Search for the cell housing the specified text and yield its [x, y] center coordinate. 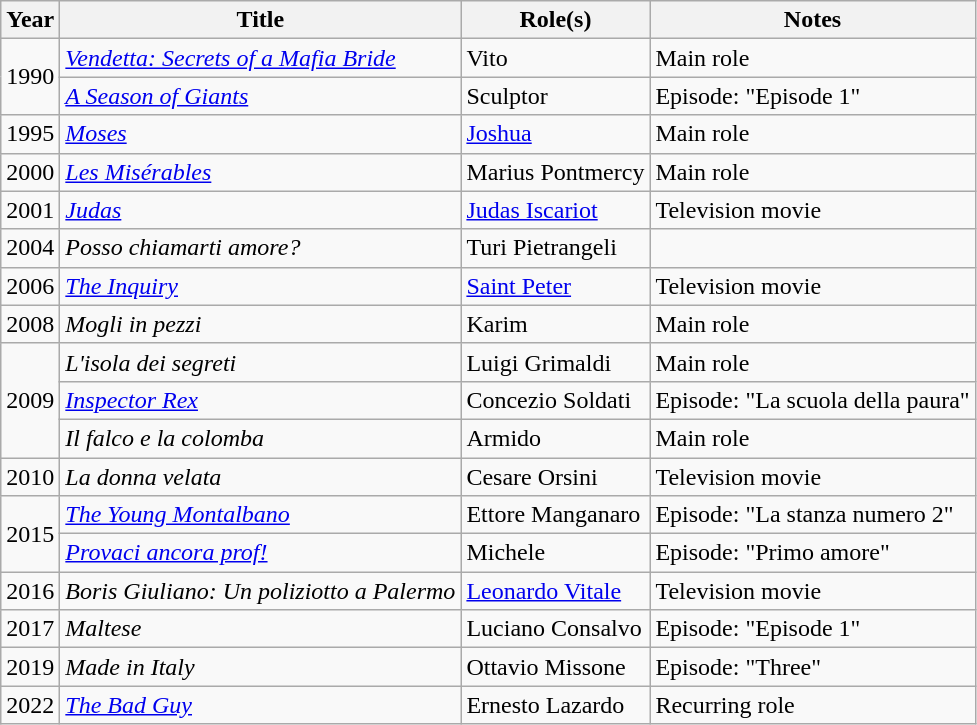
Maltese [260, 629]
2009 [30, 400]
The Young Montalbano [260, 515]
Karim [556, 324]
Leonardo Vitale [556, 591]
Moses [260, 134]
Notes [812, 20]
Saint Peter [556, 286]
2015 [30, 534]
Joshua [556, 134]
2006 [30, 286]
Episode: "La scuola della paura" [812, 400]
Armido [556, 438]
Michele [556, 553]
2010 [30, 477]
2008 [30, 324]
2016 [30, 591]
The Bad Guy [260, 705]
Episode: "Primo amore" [812, 553]
Luciano Consalvo [556, 629]
Boris Giuliano: Un poliziotto a Palermo [260, 591]
Marius Pontmercy [556, 172]
Recurring role [812, 705]
1990 [30, 77]
The Inquiry [260, 286]
L'isola dei segreti [260, 362]
Ernesto Lazardo [556, 705]
La donna velata [260, 477]
Episode: "La stanza numero 2" [812, 515]
Title [260, 20]
Sculptor [556, 96]
Cesare Orsini [556, 477]
Les Misérables [260, 172]
2019 [30, 667]
Luigi Grimaldi [556, 362]
2000 [30, 172]
2004 [30, 248]
Vendetta: Secrets of a Mafia Bride [260, 58]
Ettore Manganaro [556, 515]
2017 [30, 629]
Episode: "Three" [812, 667]
2022 [30, 705]
Judas [260, 210]
1995 [30, 134]
Concezio Soldati [556, 400]
2001 [30, 210]
Posso chiamarti amore? [260, 248]
Provaci ancora prof! [260, 553]
Judas Iscariot [556, 210]
Mogli in pezzi [260, 324]
Inspector Rex [260, 400]
Ottavio Missone [556, 667]
Made in Italy [260, 667]
Turi Pietrangeli [556, 248]
Role(s) [556, 20]
Il falco e la colomba [260, 438]
Year [30, 20]
A Season of Giants [260, 96]
Vito [556, 58]
